Scan for the cell matching the given text and deliver its [X, Y] coordinate at center. 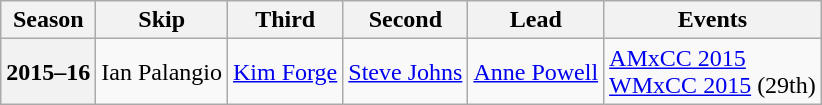
Second [406, 20]
Events [713, 20]
Skip [162, 20]
Lead [536, 20]
Kim Forge [286, 72]
Ian Palangio [162, 72]
2015–16 [48, 72]
Third [286, 20]
AMxCC 2015 WMxCC 2015 (29th) [713, 72]
Season [48, 20]
Steve Johns [406, 72]
Anne Powell [536, 72]
